Provide the (X, Y) coordinate of the cell's center where the given text is located.  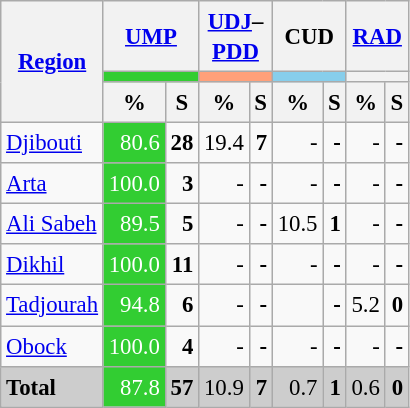
3 (182, 184)
57 (182, 386)
0.7 (297, 386)
UDJ–PDD (236, 36)
11 (182, 264)
Region (52, 62)
Djibouti (52, 144)
CUD (309, 36)
0.6 (366, 386)
6 (182, 306)
19.4 (224, 144)
Total (52, 386)
5 (182, 224)
10.9 (224, 386)
5.2 (366, 306)
28 (182, 144)
Obock (52, 346)
94.8 (134, 306)
Dikhil (52, 264)
87.8 (134, 386)
UMP (150, 36)
Tadjourah (52, 306)
RAD (377, 36)
80.6 (134, 144)
10.5 (297, 224)
4 (182, 346)
89.5 (134, 224)
Ali Sabeh (52, 224)
Arta (52, 184)
